Provide the (x, y) coordinate of the cell's center where the given text is located.  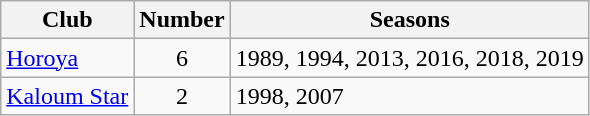
Seasons (410, 20)
Horoya (68, 58)
1989, 1994, 2013, 2016, 2018, 2019 (410, 58)
2 (182, 96)
Number (182, 20)
Kaloum Star (68, 96)
Club (68, 20)
1998, 2007 (410, 96)
6 (182, 58)
